Locate the cell with the specified text and output its (X, Y) center coordinate. 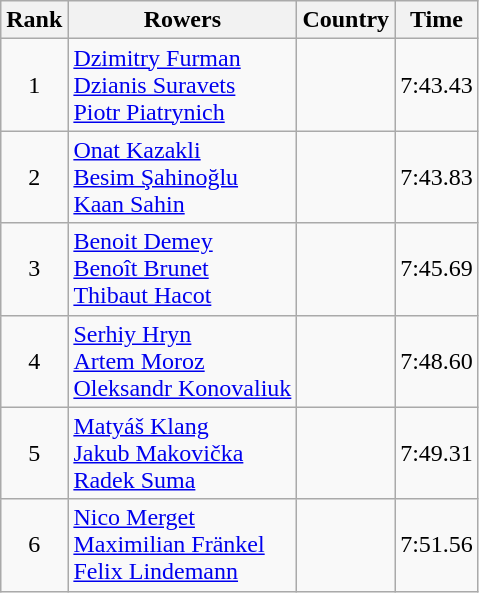
1 (34, 85)
Onat KazakliBesim ŞahinoğluKaan Sahin (182, 177)
7:51.56 (437, 545)
Dzimitry FurmanDzianis SuravetsPiotr Piatrynich (182, 85)
Rowers (182, 20)
2 (34, 177)
6 (34, 545)
Rank (34, 20)
4 (34, 361)
Nico MergetMaximilian FränkelFelix Lindemann (182, 545)
3 (34, 269)
Time (437, 20)
5 (34, 453)
7:43.83 (437, 177)
7:45.69 (437, 269)
Serhiy HrynArtem MorozOleksandr Konovaliuk (182, 361)
Benoit DemeyBenoît BrunetThibaut Hacot (182, 269)
7:43.43 (437, 85)
7:48.60 (437, 361)
Country (346, 20)
Matyáš KlangJakub MakovičkaRadek Suma (182, 453)
7:49.31 (437, 453)
